Pinpoint the cell where the given text exists, returning its (X, Y) midpoint coordinate. 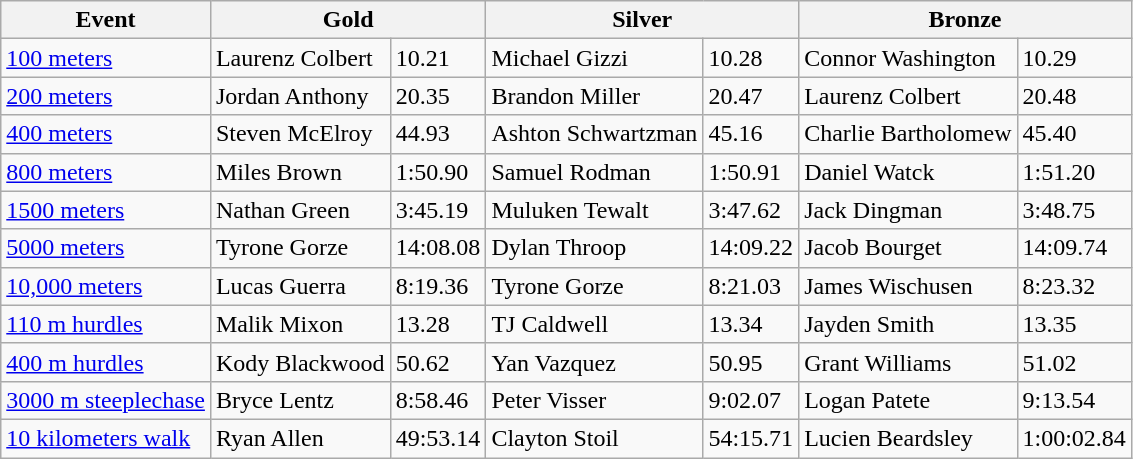
Gold (348, 20)
10.21 (438, 58)
45.16 (751, 134)
10,000 meters (106, 286)
Jack Dingman (908, 210)
Daniel Watck (908, 172)
Muluken Tewalt (594, 210)
Jayden Smith (908, 324)
20.48 (1074, 96)
Nathan Green (300, 210)
10.29 (1074, 58)
14:09.74 (1074, 248)
Clayton Stoil (594, 438)
James Wischusen (908, 286)
8:58.46 (438, 400)
400 m hurdles (106, 362)
13.34 (751, 324)
3:48.75 (1074, 210)
400 meters (106, 134)
20.35 (438, 96)
Dylan Throop (594, 248)
8:19.36 (438, 286)
45.40 (1074, 134)
13.35 (1074, 324)
100 meters (106, 58)
14:08.08 (438, 248)
Michael Gizzi (594, 58)
9:13.54 (1074, 400)
Jordan Anthony (300, 96)
Connor Washington (908, 58)
3:47.62 (751, 210)
3:45.19 (438, 210)
49:53.14 (438, 438)
44.93 (438, 134)
Kody Blackwood (300, 362)
Event (106, 20)
Bronze (966, 20)
Logan Patete (908, 400)
8:21.03 (751, 286)
14:09.22 (751, 248)
10.28 (751, 58)
110 m hurdles (106, 324)
9:02.07 (751, 400)
Yan Vazquez (594, 362)
Ryan Allen (300, 438)
50.62 (438, 362)
Steven McElroy (300, 134)
1:50.90 (438, 172)
Ashton Schwartzman (594, 134)
10 kilometers walk (106, 438)
54:15.71 (751, 438)
51.02 (1074, 362)
Peter Visser (594, 400)
Silver (642, 20)
5000 meters (106, 248)
Charlie Bartholomew (908, 134)
1500 meters (106, 210)
Lucien Beardsley (908, 438)
20.47 (751, 96)
1:50.91 (751, 172)
Jacob Bourget (908, 248)
Miles Brown (300, 172)
1:00:02.84 (1074, 438)
1:51.20 (1074, 172)
13.28 (438, 324)
8:23.32 (1074, 286)
Lucas Guerra (300, 286)
800 meters (106, 172)
50.95 (751, 362)
Bryce Lentz (300, 400)
200 meters (106, 96)
Samuel Rodman (594, 172)
TJ Caldwell (594, 324)
3000 m steeplechase (106, 400)
Grant Williams (908, 362)
Brandon Miller (594, 96)
Malik Mixon (300, 324)
